Pinpoint the cell where the given text exists, returning its (x, y) midpoint coordinate. 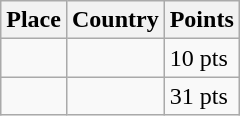
31 pts (202, 96)
10 pts (202, 58)
Country (115, 20)
Points (202, 20)
Place (34, 20)
